Identify which cell holds the provided text, then report its [X, Y] central coordinate. 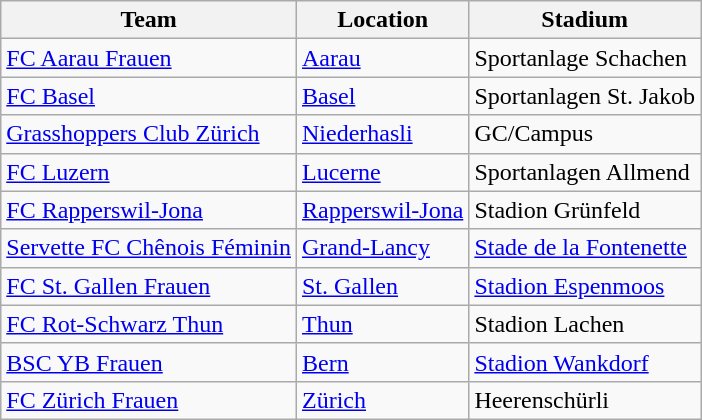
Bern [382, 362]
Zürich [382, 400]
Aarau [382, 58]
FC Aarau Frauen [149, 58]
FC Luzern [149, 172]
Sportanlagen Allmend [585, 172]
Stadion Wankdorf [585, 362]
Stadion Espenmoos [585, 286]
Rapperswil-Jona [382, 210]
Grand-Lancy [382, 248]
FC St. Gallen Frauen [149, 286]
Stade de la Fontenette [585, 248]
BSC YB Frauen [149, 362]
FC Basel [149, 96]
FC Zürich Frauen [149, 400]
Niederhasli [382, 134]
Servette FC Chênois Féminin [149, 248]
Sportanlagen St. Jakob [585, 96]
Team [149, 20]
Thun [382, 324]
Grasshoppers Club Zürich [149, 134]
Stadion Lachen [585, 324]
St. Gallen [382, 286]
Location [382, 20]
FC Rapperswil-Jona [149, 210]
GC/Campus [585, 134]
Stadium [585, 20]
Lucerne [382, 172]
FC Rot-Schwarz Thun [149, 324]
Stadion Grünfeld [585, 210]
Basel [382, 96]
Heerenschürli [585, 400]
Sportanlage Schachen [585, 58]
